Scan for the cell matching the given text and deliver its [X, Y] coordinate at center. 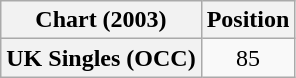
Position [248, 20]
Chart (2003) [101, 20]
UK Singles (OCC) [101, 58]
85 [248, 58]
